Provide the [x, y] coordinate of the cell's center where the given text is located.  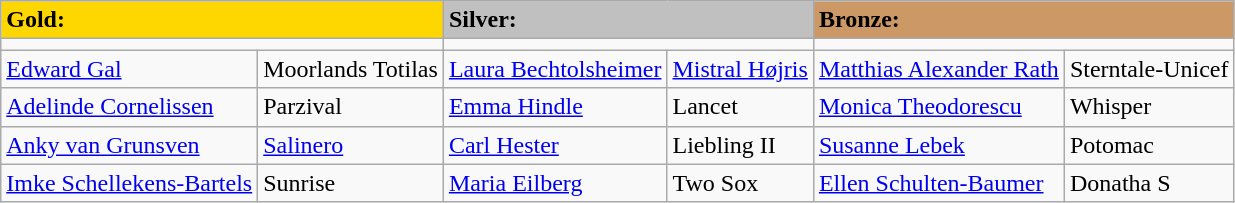
Donatha S [1149, 183]
Adelinde Cornelissen [130, 107]
Monica Theodorescu [938, 107]
Gold: [222, 20]
Imke Schellekens-Bartels [130, 183]
Silver: [628, 20]
Sterntale-Unicef [1149, 69]
Mistral Højris [740, 69]
Two Sox [740, 183]
Bronze: [1024, 20]
Potomac [1149, 145]
Carl Hester [555, 145]
Maria Eilberg [555, 183]
Whisper [1149, 107]
Parzival [351, 107]
Moorlands Totilas [351, 69]
Matthias Alexander Rath [938, 69]
Laura Bechtolsheimer [555, 69]
Emma Hindle [555, 107]
Lancet [740, 107]
Susanne Lebek [938, 145]
Edward Gal [130, 69]
Salinero [351, 145]
Sunrise [351, 183]
Anky van Grunsven [130, 145]
Liebling II [740, 145]
Ellen Schulten-Baumer [938, 183]
